Locate the cell with the specified text and output its (x, y) center coordinate. 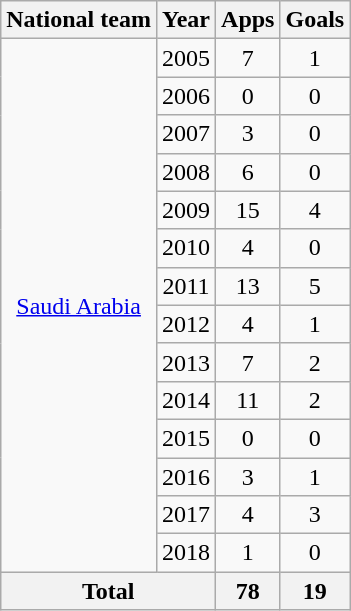
2014 (186, 400)
15 (248, 210)
2016 (186, 477)
Apps (248, 20)
11 (248, 400)
2009 (186, 210)
2008 (186, 172)
2018 (186, 553)
Saudi Arabia (79, 306)
2010 (186, 248)
5 (315, 286)
13 (248, 286)
19 (315, 591)
2011 (186, 286)
2007 (186, 134)
2013 (186, 362)
National team (79, 20)
78 (248, 591)
Total (108, 591)
2012 (186, 324)
2005 (186, 58)
6 (248, 172)
Year (186, 20)
Goals (315, 20)
2006 (186, 96)
2015 (186, 438)
2017 (186, 515)
